Locate the cell with the specified text and output its [X, Y] center coordinate. 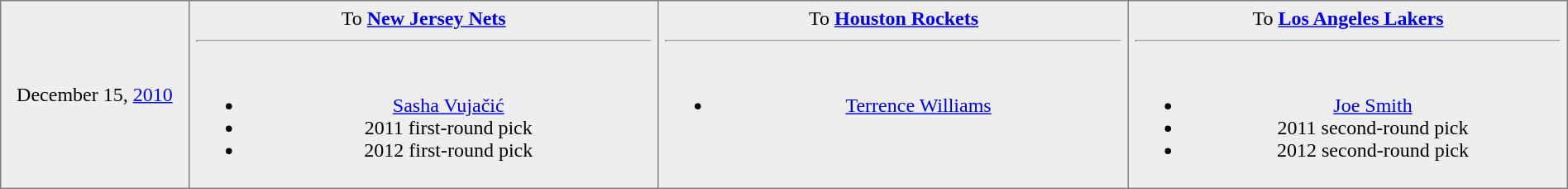
To Houston Rockets Terrence Williams [893, 94]
December 15, 2010 [94, 94]
To New Jersey Nets Sasha Vujačić2011 first-round pick2012 first-round pick [423, 94]
To Los Angeles Lakers Joe Smith2011 second-round pick2012 second-round pick [1348, 94]
